Extract the [x, y] coordinate from the center of the cell holding the provided text.  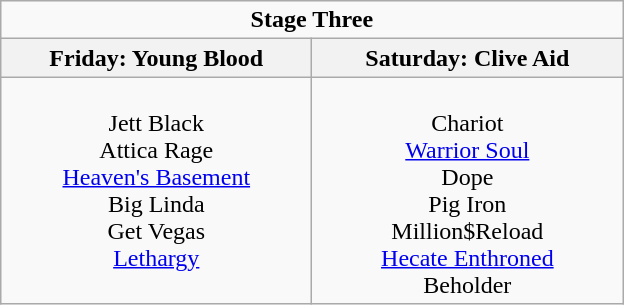
Jett Black Attica Rage Heaven's Basement Big Linda Get Vegas Lethargy [156, 190]
Stage Three [312, 20]
Friday: Young Blood [156, 58]
Chariot Warrior Soul Dope Pig Iron Million$Reload Hecate Enthroned Beholder [468, 190]
Saturday: Clive Aid [468, 58]
